Find where the given text appears and provide that cell's center as (x, y) coordinate. 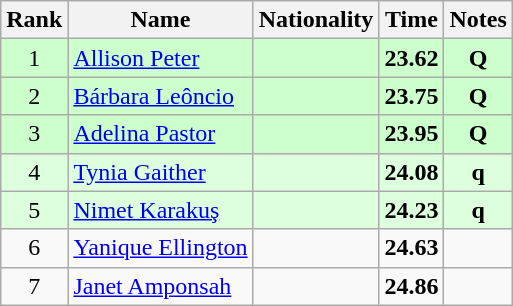
24.23 (412, 210)
23.75 (412, 96)
Nationality (316, 20)
4 (34, 172)
23.62 (412, 58)
Tynia Gaither (160, 172)
Name (160, 20)
Janet Amponsah (160, 286)
24.63 (412, 248)
24.86 (412, 286)
7 (34, 286)
2 (34, 96)
Yanique Ellington (160, 248)
Allison Peter (160, 58)
Bárbara Leôncio (160, 96)
24.08 (412, 172)
6 (34, 248)
Rank (34, 20)
Notes (478, 20)
Adelina Pastor (160, 134)
Time (412, 20)
1 (34, 58)
23.95 (412, 134)
Nimet Karakuş (160, 210)
5 (34, 210)
3 (34, 134)
